Scan for the cell matching the given text and deliver its [x, y] coordinate at center. 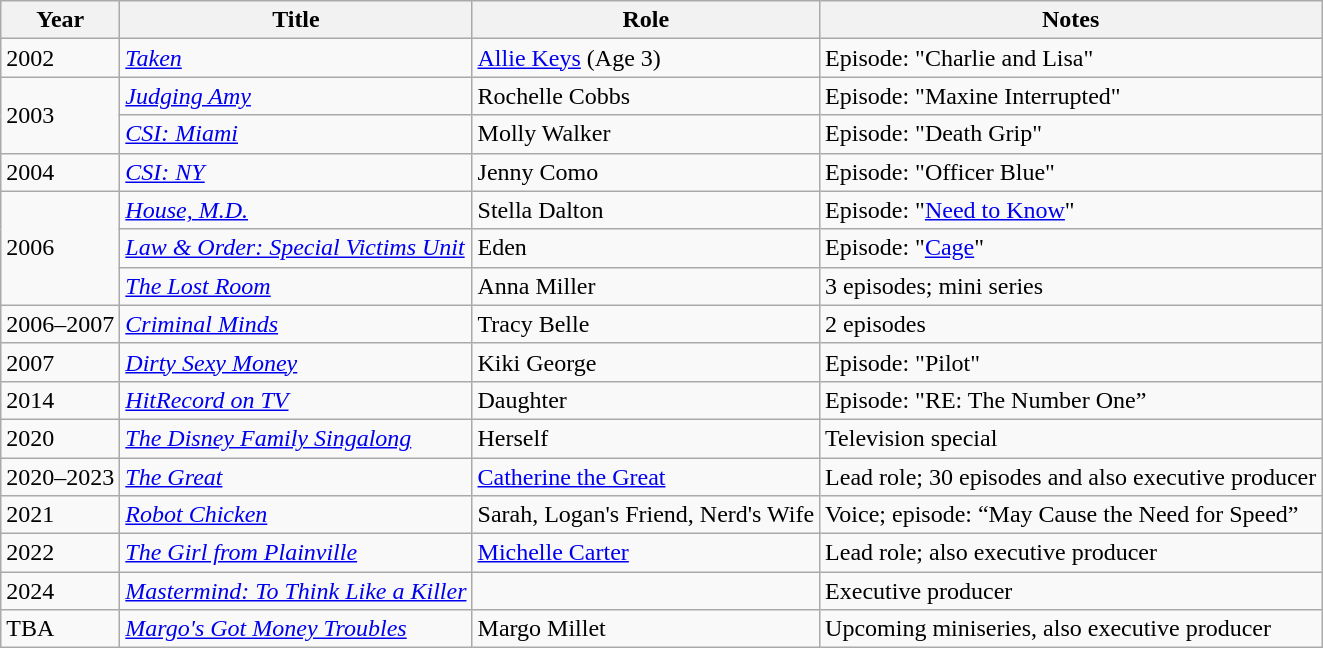
2014 [60, 400]
Criminal Minds [296, 324]
Title [296, 20]
2020–2023 [60, 477]
2006 [60, 248]
Episode: "Need to Know" [1071, 210]
The Lost Room [296, 286]
Robot Chicken [296, 515]
The Great [296, 477]
Episode: "RE: The Number One” [1071, 400]
Lead role; 30 episodes and also executive producer [1071, 477]
3 episodes; mini series [1071, 286]
Role [646, 20]
Notes [1071, 20]
Daughter [646, 400]
2022 [60, 553]
Episode: "Charlie and Lisa" [1071, 58]
2007 [60, 362]
2020 [60, 438]
Michelle Carter [646, 553]
2 episodes [1071, 324]
Catherine the Great [646, 477]
2021 [60, 515]
Judging Amy [296, 96]
2024 [60, 591]
Upcoming miniseries, also executive producer [1071, 629]
Eden [646, 248]
Dirty Sexy Money [296, 362]
Tracy Belle [646, 324]
Year [60, 20]
Episode: "Maxine Interrupted" [1071, 96]
2002 [60, 58]
Episode: "Pilot" [1071, 362]
Episode: "Officer Blue" [1071, 172]
Episode: "Death Grip" [1071, 134]
Kiki George [646, 362]
HitRecord on TV [296, 400]
The Disney Family Singalong [296, 438]
Sarah, Logan's Friend, Nerd's Wife [646, 515]
Margo's Got Money Troubles [296, 629]
Episode: "Cage" [1071, 248]
Taken [296, 58]
2006–2007 [60, 324]
CSI: Miami [296, 134]
Margo Millet [646, 629]
Molly Walker [646, 134]
Stella Dalton [646, 210]
Allie Keys (Age 3) [646, 58]
CSI: NY [296, 172]
2003 [60, 115]
Voice; episode: “May Cause the Need for Speed” [1071, 515]
Law & Order: Special Victims Unit [296, 248]
2004 [60, 172]
Jenny Como [646, 172]
Herself [646, 438]
Rochelle Cobbs [646, 96]
Anna Miller [646, 286]
Television special [1071, 438]
Lead role; also executive producer [1071, 553]
House, M.D. [296, 210]
Executive producer [1071, 591]
The Girl from Plainville [296, 553]
TBA [60, 629]
Mastermind: To Think Like a Killer [296, 591]
